For the text-containing cell, return its midpoint in (x, y) coordinate format. 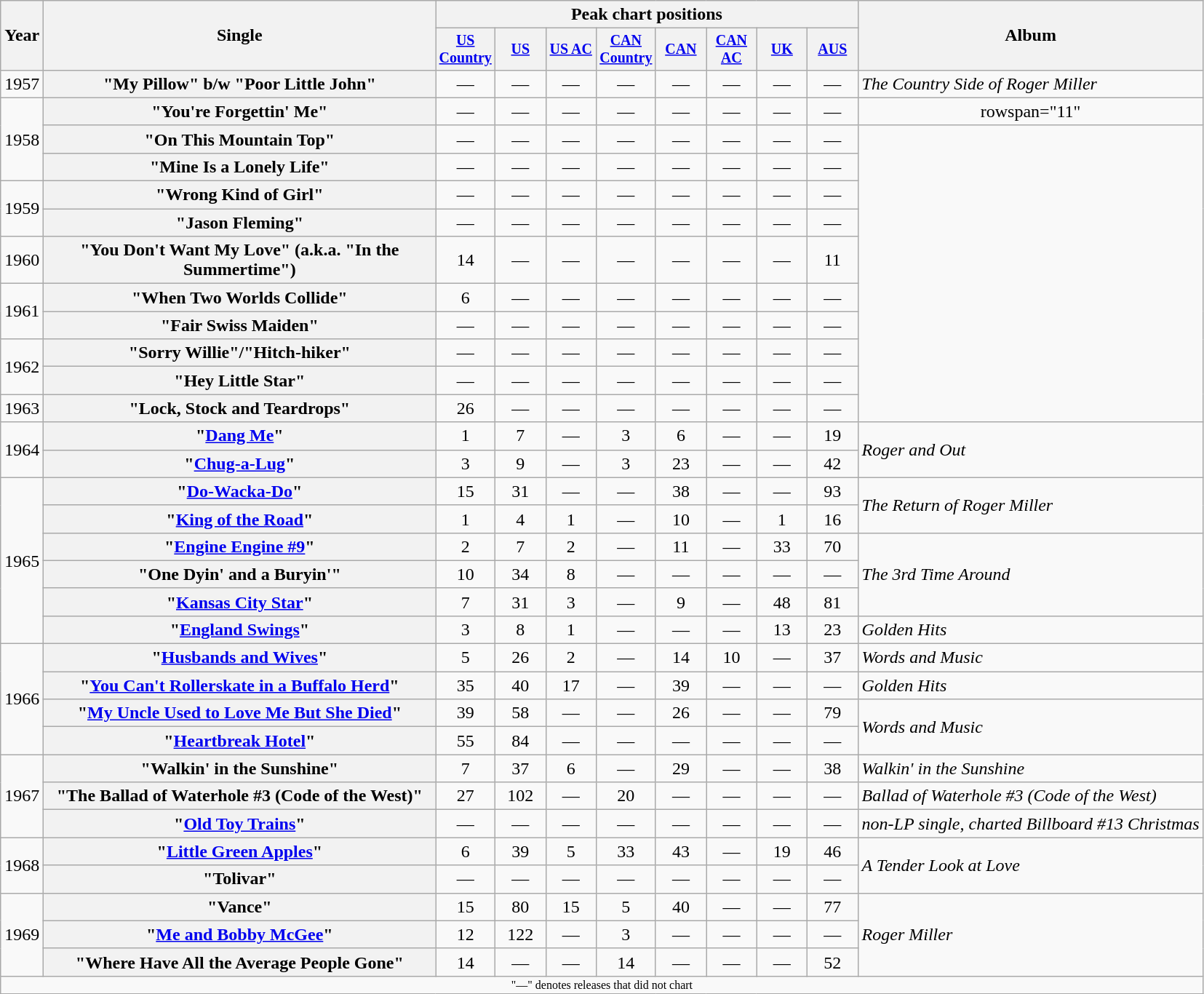
80 (521, 907)
27 (466, 796)
81 (832, 602)
20 (626, 796)
"Old Toy Trains" (240, 824)
"England Swings" (240, 629)
UK (781, 49)
The Return of Roger Miller (1030, 505)
"Kansas City Star" (240, 602)
"Mine Is a Lonely Life" (240, 167)
"You Can't Rollerskate in a Buffalo Herd" (240, 685)
Roger Miller (1030, 934)
US (521, 49)
CAN Country (626, 49)
The 3rd Time Around (1030, 574)
CAN AC (732, 49)
1961 (22, 311)
16 (832, 519)
"—" denotes releases that did not chart (602, 985)
non-LP single, charted Billboard #13 Christmas (1030, 824)
1967 (22, 796)
"Husbands and Wives" (240, 658)
"One Dyin' and a Buryin'" (240, 574)
"When Two Worlds Collide" (240, 298)
29 (681, 768)
"Hey Little Star" (240, 381)
12 (466, 934)
"King of the Road" (240, 519)
A Tender Look at Love (1030, 865)
"On This Mountain Top" (240, 139)
"Little Green Apples" (240, 851)
1957 (22, 84)
Walkin' in the Sunshine (1030, 768)
102 (521, 796)
"You're Forgettin' Me" (240, 111)
"The Ballad of Waterhole #3 (Code of the West)" (240, 796)
"Chug-a-Lug" (240, 464)
CAN (681, 49)
35 (466, 685)
1966 (22, 699)
Year (22, 36)
"My Pillow" b/w "Poor Little John" (240, 84)
1959 (22, 209)
1958 (22, 139)
13 (781, 629)
"Walkin' in the Sunshine" (240, 768)
"Wrong Kind of Girl" (240, 195)
122 (521, 934)
"My Uncle Used to Love Me But She Died" (240, 713)
1969 (22, 934)
42 (832, 464)
"You Don't Want My Love" (a.k.a. "In the Summertime") (240, 261)
The Country Side of Roger Miller (1030, 84)
Ballad of Waterhole #3 (Code of the West) (1030, 796)
Peak chart positions (647, 15)
"Me and Bobby McGee" (240, 934)
79 (832, 713)
34 (521, 574)
1968 (22, 865)
55 (466, 741)
US Country (466, 49)
"Lock, Stock and Teardrops" (240, 408)
"Where Have All the Average People Gone" (240, 962)
1960 (22, 261)
70 (832, 546)
93 (832, 491)
"Fair Swiss Maiden" (240, 325)
US AC (570, 49)
43 (681, 851)
1963 (22, 408)
48 (781, 602)
1962 (22, 367)
17 (570, 685)
1965 (22, 560)
"Tolivar" (240, 879)
AUS (832, 49)
rowspan="11" (1030, 111)
Album (1030, 36)
"Do-Wacka-Do" (240, 491)
"Heartbreak Hotel" (240, 741)
46 (832, 851)
"Sorry Willie"/"Hitch-hiker" (240, 353)
Single (240, 36)
"Vance" (240, 907)
58 (521, 713)
52 (832, 962)
Roger and Out (1030, 450)
"Engine Engine #9" (240, 546)
"Dang Me" (240, 436)
84 (521, 741)
77 (832, 907)
"Jason Fleming" (240, 223)
4 (521, 519)
1964 (22, 450)
